Return (X, Y) of the center of cell containing provided text 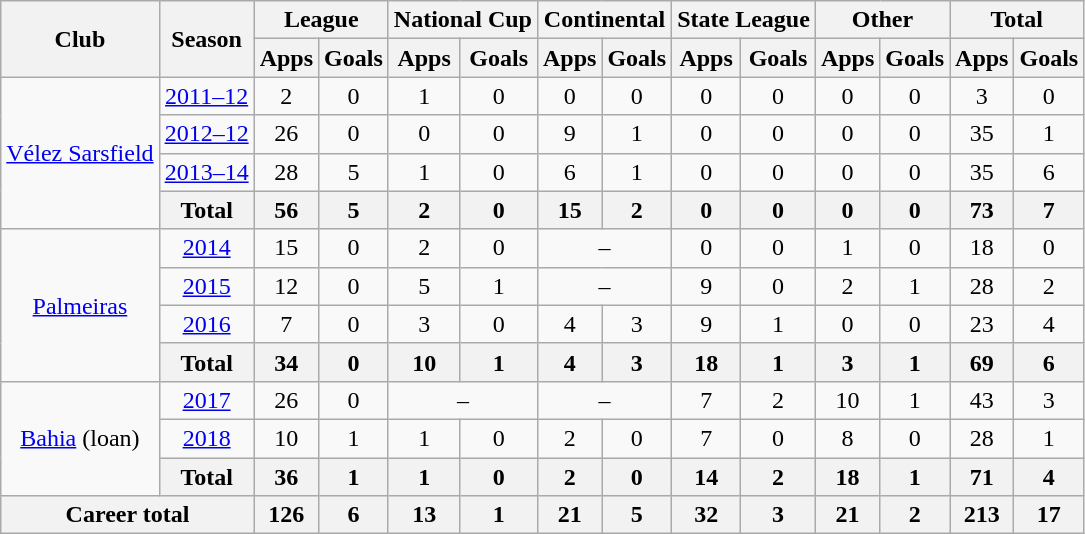
17 (1049, 515)
8 (847, 438)
State League (744, 20)
34 (286, 362)
Club (80, 39)
League (321, 20)
2013–14 (206, 172)
73 (982, 210)
56 (286, 210)
2014 (206, 248)
Palmeiras (80, 305)
43 (982, 400)
32 (706, 515)
National Cup (462, 20)
2011–12 (206, 96)
69 (982, 362)
126 (286, 515)
Continental (604, 20)
2016 (206, 324)
71 (982, 477)
Career total (128, 515)
Bahia (loan) (80, 438)
2017 (206, 400)
2012–12 (206, 134)
23 (982, 324)
12 (286, 286)
2018 (206, 438)
13 (424, 515)
2015 (206, 286)
213 (982, 515)
14 (706, 477)
Other (882, 20)
36 (286, 477)
Vélez Sarsfield (80, 153)
Season (206, 39)
